Detect which cell encompasses the target text, then output its (X, Y) center coordinate. 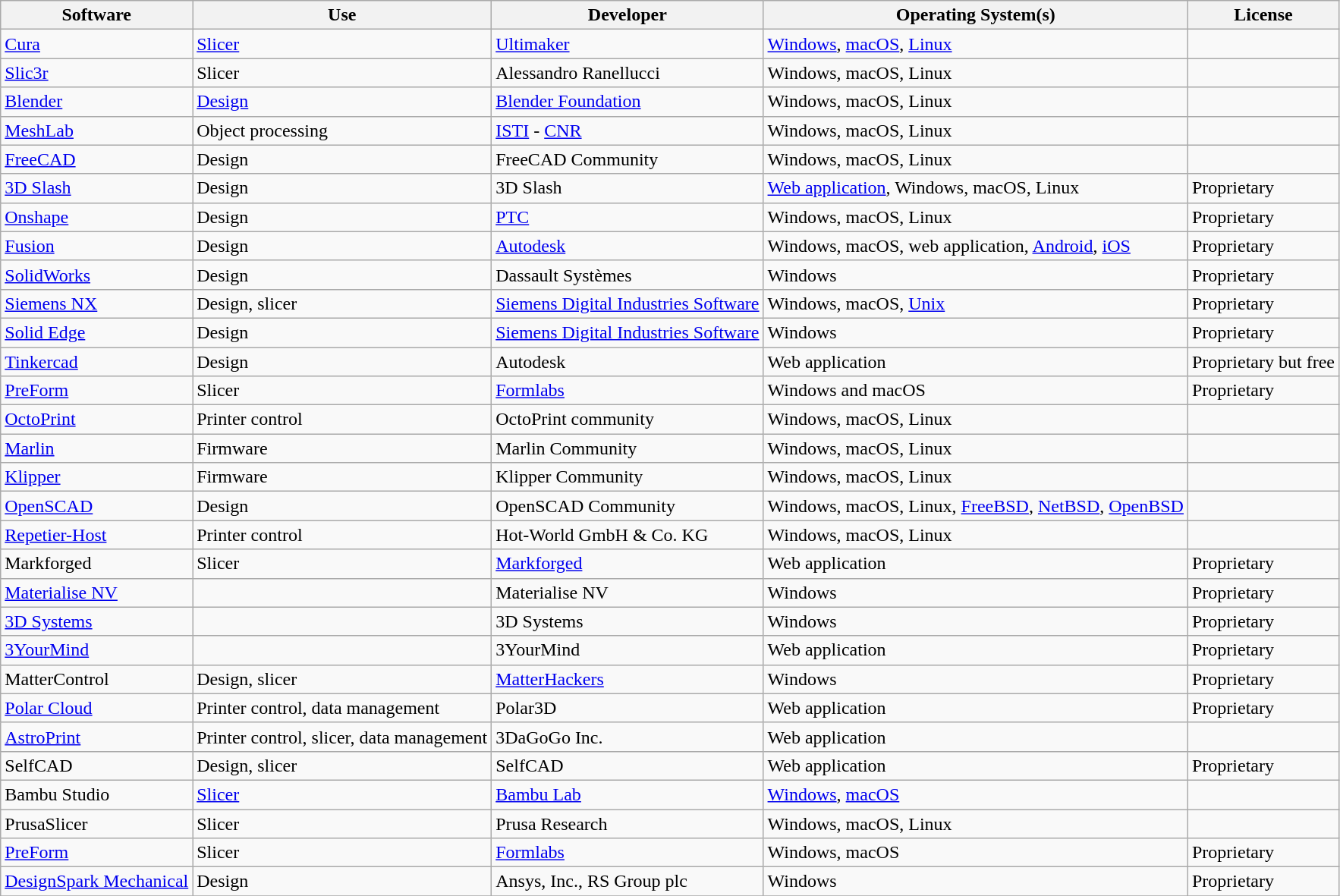
Developer (628, 15)
ISTI - CNR (628, 130)
Windows, macOS, web application, Android, iOS (976, 246)
PTC (628, 217)
Siemens NX (97, 303)
Solid Edge (97, 332)
Klipper (97, 477)
Blender Foundation (628, 102)
MatterHackers (628, 679)
Windows, macOS, Linux, FreeBSD, NetBSD, OpenBSD (976, 506)
Fusion (97, 246)
Onshape (97, 217)
Printer control, data management (342, 708)
FreeCAD (97, 159)
Bambu Studio (97, 794)
Windows, macOS, Unix (976, 303)
Dassault Systèmes (628, 275)
MeshLab (97, 130)
Ultimaker (628, 44)
SolidWorks (97, 275)
Polar Cloud (97, 708)
Tinkercad (97, 362)
Software (97, 15)
Web application, Windows, macOS, Linux (976, 188)
OpenSCAD Community (628, 506)
Ansys, Inc., RS Group plc (628, 882)
Polar3D (628, 708)
Prusa Research (628, 823)
AstroPrint (97, 737)
OctoPrint community (628, 420)
Cura (97, 44)
Klipper Community (628, 477)
Use (342, 15)
Operating System(s) (976, 15)
FreeCAD Community (628, 159)
DesignSpark Mechanical (97, 882)
OpenSCAD (97, 506)
Blender (97, 102)
3DaGoGo Inc. (628, 737)
Bambu Lab (628, 794)
Repetier-Host (97, 535)
Marlin Community (628, 448)
Windows and macOS (976, 391)
License (1263, 15)
PrusaSlicer (97, 823)
MatterControl (97, 679)
Object processing (342, 130)
Proprietary but free (1263, 362)
Slic3r (97, 73)
Printer control, slicer, data management (342, 737)
Marlin (97, 448)
Hot-World GmbH & Co. KG (628, 535)
OctoPrint (97, 420)
Alessandro Ranellucci (628, 73)
